Search for the cell housing the specified text and yield its [x, y] center coordinate. 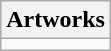
Artworks [56, 20]
